Extract the [X, Y] coordinate from the center of the cell holding the provided text.  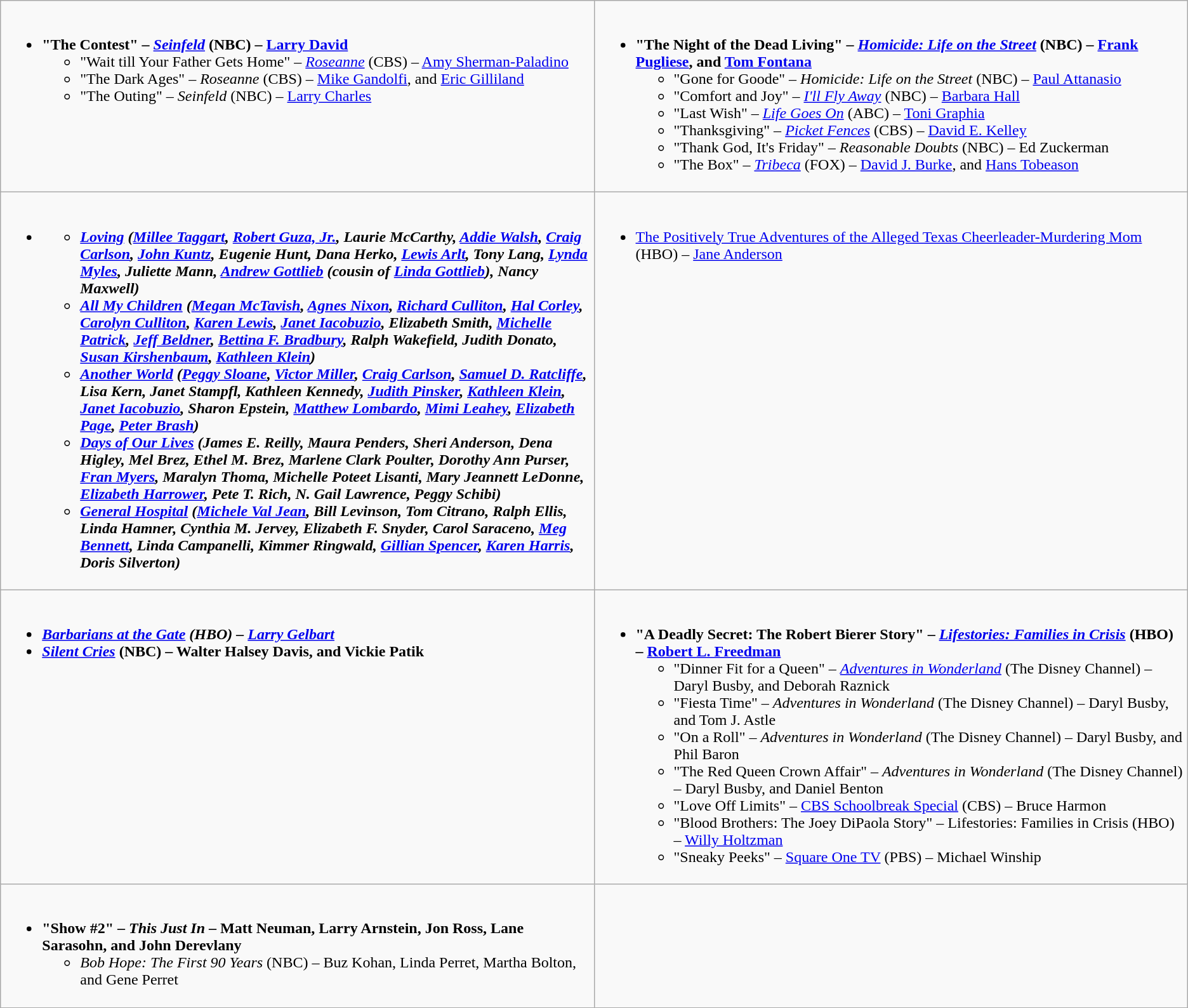
The Positively True Adventures of the Alleged Texas Cheerleader-Murdering Mom (HBO) – Jane Anderson [891, 391]
Barbarians at the Gate (HBO) – Larry GelbartSilent Cries (NBC) – Walter Halsey Davis, and Vickie Patik [297, 737]
